Detect which cell encompasses the target text, then output its [X, Y] center coordinate. 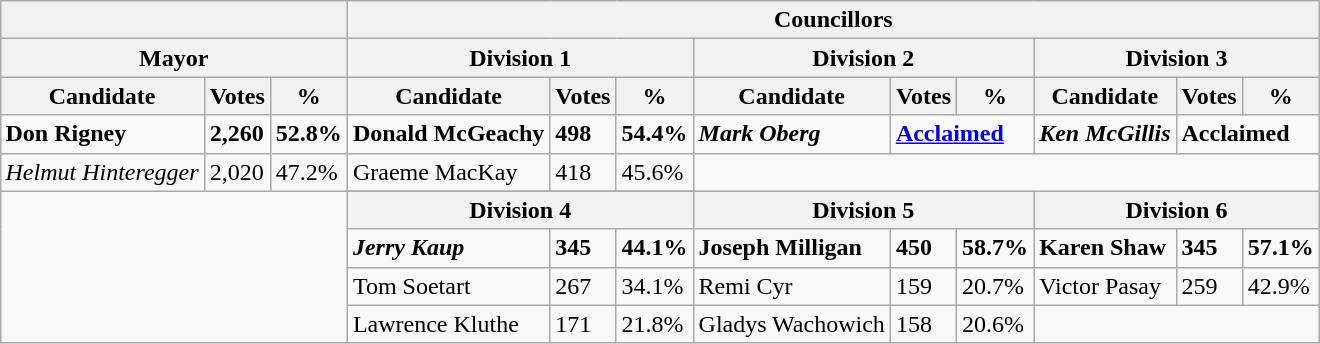
Jerry Kaup [448, 248]
Remi Cyr [792, 286]
Helmut Hinteregger [102, 172]
Division 3 [1177, 58]
Don Rigney [102, 134]
Donald McGeachy [448, 134]
45.6% [654, 172]
Division 5 [864, 210]
54.4% [654, 134]
Tom Soetart [448, 286]
Division 4 [520, 210]
52.8% [308, 134]
Victor Pasay [1105, 286]
Mark Oberg [792, 134]
57.1% [1280, 248]
259 [1209, 286]
171 [583, 324]
58.7% [996, 248]
Mayor [174, 58]
20.7% [996, 286]
158 [923, 324]
Joseph Milligan [792, 248]
20.6% [996, 324]
2,020 [237, 172]
34.1% [654, 286]
Ken McGillis [1105, 134]
42.9% [1280, 286]
Councillors [833, 20]
159 [923, 286]
44.1% [654, 248]
Division 6 [1177, 210]
Gladys Wachowich [792, 324]
Division 1 [520, 58]
21.8% [654, 324]
Division 2 [864, 58]
Karen Shaw [1105, 248]
2,260 [237, 134]
450 [923, 248]
Graeme MacKay [448, 172]
498 [583, 134]
47.2% [308, 172]
Lawrence Kluthe [448, 324]
267 [583, 286]
418 [583, 172]
